Find where the given text appears and provide that cell's center as [X, Y] coordinate. 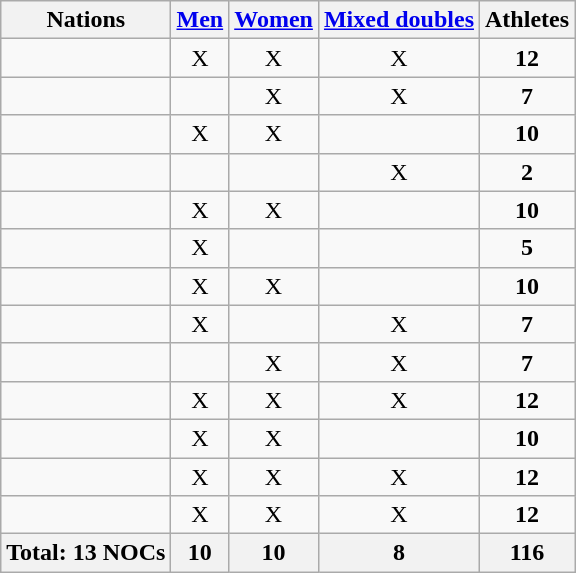
2 [528, 172]
Total: 13 NOCs [86, 553]
Athletes [528, 20]
8 [398, 553]
5 [528, 248]
Men [200, 20]
Mixed doubles [398, 20]
Nations [86, 20]
116 [528, 553]
Women [274, 20]
